For the text-containing cell, return its midpoint in (x, y) coordinate format. 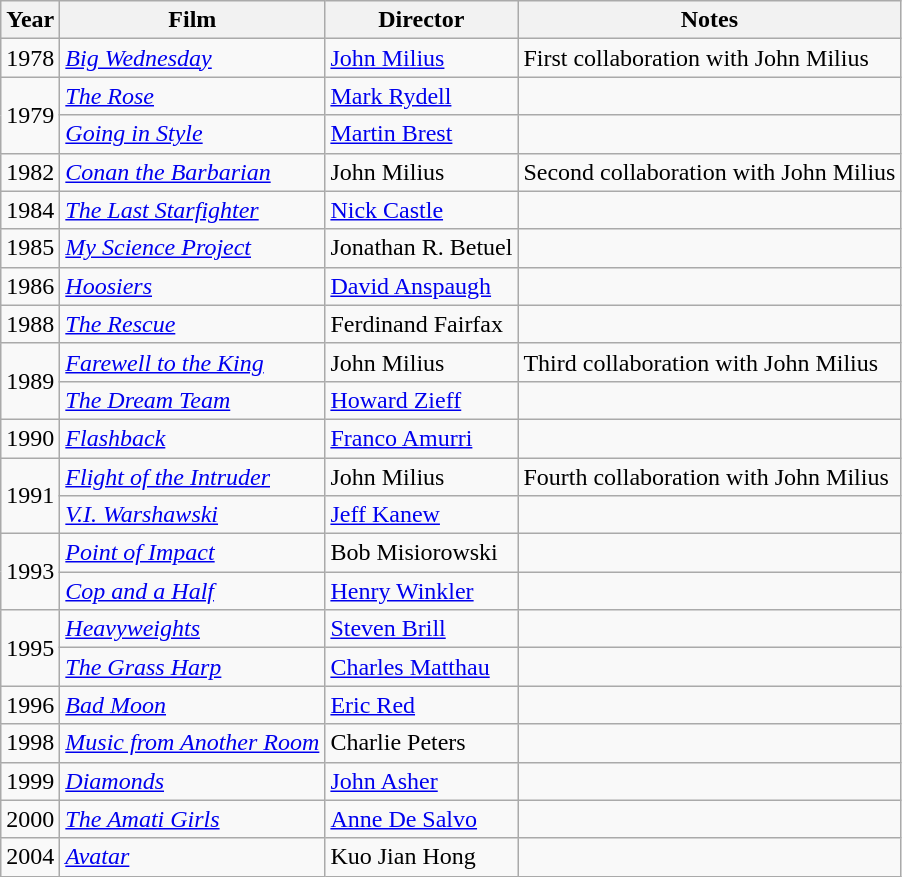
Jonathan R. Betuel (422, 248)
The Dream Team (192, 400)
2000 (30, 819)
1984 (30, 210)
1986 (30, 286)
Director (422, 20)
Big Wednesday (192, 58)
Film (192, 20)
The Last Starfighter (192, 210)
1993 (30, 572)
Bad Moon (192, 705)
Cop and a Half (192, 591)
1988 (30, 324)
Year (30, 20)
Conan the Barbarian (192, 172)
Avatar (192, 857)
Henry Winkler (422, 591)
Second collaboration with John Milius (710, 172)
Going in Style (192, 134)
John Asher (422, 781)
Point of Impact (192, 553)
1978 (30, 58)
2004 (30, 857)
Kuo Jian Hong (422, 857)
Martin Brest (422, 134)
Hoosiers (192, 286)
1990 (30, 438)
1989 (30, 381)
Mark Rydell (422, 96)
Franco Amurri (422, 438)
1979 (30, 115)
David Anspaugh (422, 286)
Jeff Kanew (422, 515)
Anne De Salvo (422, 819)
Bob Misiorowski (422, 553)
1996 (30, 705)
1982 (30, 172)
My Science Project (192, 248)
Heavyweights (192, 629)
Steven Brill (422, 629)
1998 (30, 743)
The Rose (192, 96)
Notes (710, 20)
Charlie Peters (422, 743)
Flight of the Intruder (192, 477)
1999 (30, 781)
Music from Another Room (192, 743)
Third collaboration with John Milius (710, 362)
Flashback (192, 438)
V.I. Warshawski (192, 515)
Nick Castle (422, 210)
Eric Red (422, 705)
1995 (30, 648)
Diamonds (192, 781)
Fourth collaboration with John Milius (710, 477)
The Amati Girls (192, 819)
Farewell to the King (192, 362)
The Rescue (192, 324)
First collaboration with John Milius (710, 58)
Charles Matthau (422, 667)
Ferdinand Fairfax (422, 324)
Howard Zieff (422, 400)
1991 (30, 496)
The Grass Harp (192, 667)
1985 (30, 248)
